Return the [x, y] coordinate for the center point of the cell that contains the specified text.  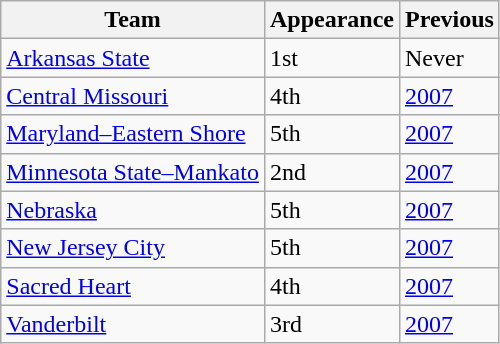
1st [332, 58]
Sacred Heart [133, 286]
Central Missouri [133, 96]
Maryland–Eastern Shore [133, 134]
Minnesota State–Mankato [133, 172]
Appearance [332, 20]
Nebraska [133, 210]
Vanderbilt [133, 324]
Never [449, 58]
3rd [332, 324]
Previous [449, 20]
Team [133, 20]
New Jersey City [133, 248]
2nd [332, 172]
Arkansas State [133, 58]
